Identify which cell holds the provided text, then report its [x, y] central coordinate. 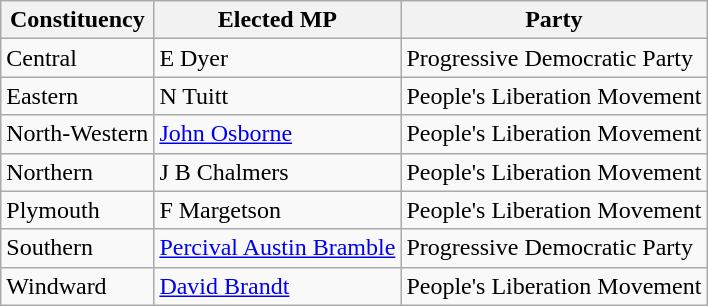
North-Western [78, 134]
F Margetson [278, 210]
E Dyer [278, 58]
Party [554, 20]
Southern [78, 248]
Northern [78, 172]
Eastern [78, 96]
John Osborne [278, 134]
Windward [78, 286]
N Tuitt [278, 96]
David Brandt [278, 286]
Central [78, 58]
Plymouth [78, 210]
Elected MP [278, 20]
Percival Austin Bramble [278, 248]
Constituency [78, 20]
J B Chalmers [278, 172]
